From the cell containing the given text, extract its center point as (X, Y) coordinate. 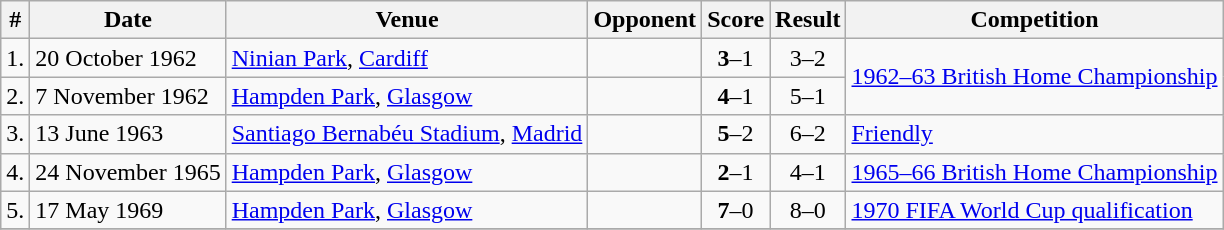
# (16, 20)
3–1 (736, 58)
7 November 1962 (128, 96)
7–0 (736, 210)
1965–66 British Home Championship (1034, 172)
1970 FIFA World Cup qualification (1034, 210)
13 June 1963 (128, 134)
4. (16, 172)
Venue (407, 20)
Ninian Park, Cardiff (407, 58)
2. (16, 96)
20 October 1962 (128, 58)
1962–63 British Home Championship (1034, 77)
5–2 (736, 134)
6–2 (808, 134)
Score (736, 20)
Result (808, 20)
24 November 1965 (128, 172)
1. (16, 58)
Date (128, 20)
Opponent (645, 20)
8–0 (808, 210)
3–2 (808, 58)
3. (16, 134)
Friendly (1034, 134)
5. (16, 210)
5–1 (808, 96)
2–1 (736, 172)
Competition (1034, 20)
17 May 1969 (128, 210)
Santiago Bernabéu Stadium, Madrid (407, 134)
